Scan for the cell matching the given text and deliver its [x, y] coordinate at center. 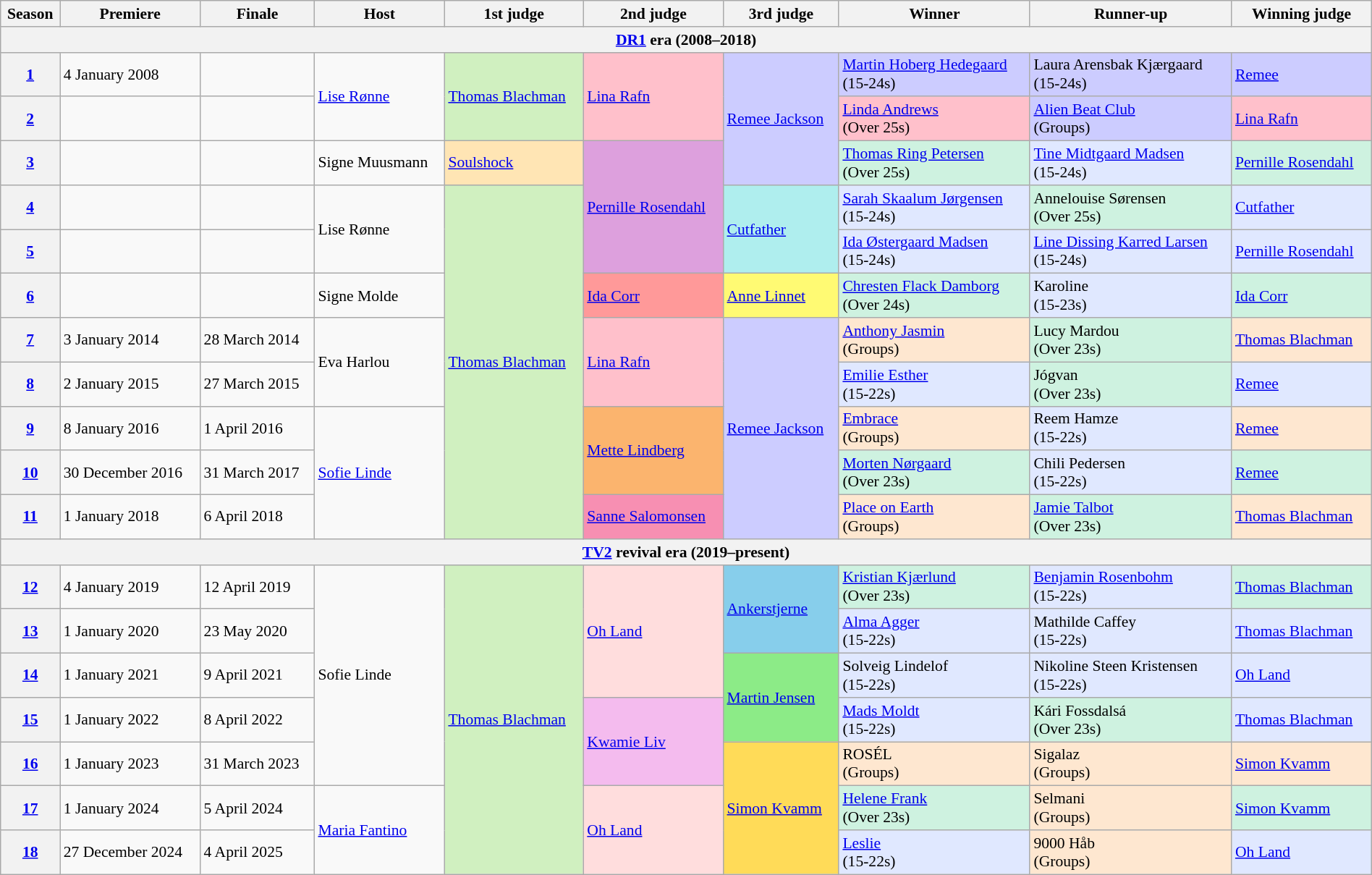
Nikoline Steen Kristensen(15-22s) [1130, 676]
28 March 2014 [258, 340]
1 January 2022 [130, 719]
Chresten Flack Damborg(Over 24s) [934, 295]
8 [30, 384]
31 March 2023 [258, 764]
Karoline(15-23s) [1130, 295]
Leslie(15-22s) [934, 853]
2nd judge [653, 14]
9 [30, 428]
4 January 2019 [130, 586]
13 [30, 631]
Runner-up [1130, 14]
Martin Hoberg Hedegaard(15-24s) [934, 74]
1 January 2021 [130, 676]
1 January 2024 [130, 808]
2 January 2015 [130, 384]
Ankerstjerne [781, 609]
2 [30, 119]
7 [30, 340]
Mads Moldt(15-22s) [934, 719]
Season [30, 14]
3 January 2014 [130, 340]
Sigalaz(Groups) [1130, 764]
10 [30, 473]
3 [30, 164]
18 [30, 853]
1 January 2018 [130, 517]
Morten Nørgaard(Over 23s) [934, 473]
Mathilde Caffey(15-22s) [1130, 631]
DR1 era (2008–2018) [686, 40]
Ida Østergaard Madsen(15-24s) [934, 252]
Premiere [130, 14]
27 December 2024 [130, 853]
15 [30, 719]
Selmani(Groups) [1130, 808]
12 April 2019 [258, 586]
Tine Midtgaard Madsen(15-24s) [1130, 164]
Emilie Esther(15-22s) [934, 384]
12 [30, 586]
8 April 2022 [258, 719]
8 January 2016 [130, 428]
Maria Fantino [379, 830]
14 [30, 676]
Laura Arensbak Kjærgaard(15-24s) [1130, 74]
TV2 revival era (2019–present) [686, 552]
11 [30, 517]
Alien Beat Club(Groups) [1130, 119]
Mette Lindberg [653, 450]
Soulshock [514, 164]
Martin Jensen [781, 698]
9 April 2021 [258, 676]
6 [30, 295]
Line Dissing Karred Larsen(15-24s) [1130, 252]
Chili Pedersen(15-22s) [1130, 473]
ROSÉL(Groups) [934, 764]
Winner [934, 14]
Jógvan(Over 23s) [1130, 384]
1 January 2020 [130, 631]
Kristian Kjærlund(Over 23s) [934, 586]
17 [30, 808]
Eva Harlou [379, 362]
27 March 2015 [258, 384]
23 May 2020 [258, 631]
4 [30, 207]
30 December 2016 [130, 473]
Anthony Jasmin(Groups) [934, 340]
6 April 2018 [258, 517]
1 April 2016 [258, 428]
1st judge [514, 14]
31 March 2017 [258, 473]
Thomas Ring Petersen(Over 25s) [934, 164]
4 April 2025 [258, 853]
Lucy Mardou(Over 23s) [1130, 340]
1 January 2023 [130, 764]
Reem Hamze(15-22s) [1130, 428]
1 [30, 74]
Kári Fossdalsá(Over 23s) [1130, 719]
Host [379, 14]
Kwamie Liv [653, 742]
5 [30, 252]
5 April 2024 [258, 808]
3rd judge [781, 14]
Alma Agger(15-22s) [934, 631]
Sarah Skaalum Jørgensen(15-24s) [934, 207]
Solveig Lindelof(15-22s) [934, 676]
4 January 2008 [130, 74]
16 [30, 764]
Anne Linnet [781, 295]
Signe Muusmann [379, 164]
Embrace(Groups) [934, 428]
Finale [258, 14]
Place on Earth(Groups) [934, 517]
Linda Andrews(Over 25s) [934, 119]
9000 Håb(Groups) [1130, 853]
Helene Frank(Over 23s) [934, 808]
Signe Molde [379, 295]
Annelouise Sørensen(Over 25s) [1130, 207]
Winning judge [1301, 14]
Sanne Salomonsen [653, 517]
Benjamin Rosenbohm(15-22s) [1130, 586]
Jamie Talbot(Over 23s) [1130, 517]
